Capture the cell that displays the provided text and extract its [x, y] central coordinate. 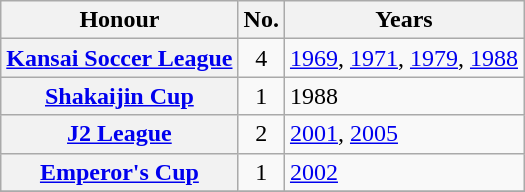
Honour [120, 20]
2001, 2005 [404, 134]
Shakaijin Cup [120, 96]
2 [261, 134]
Kansai Soccer League [120, 58]
J2 League [120, 134]
1988 [404, 96]
Emperor's Cup [120, 172]
Years [404, 20]
4 [261, 58]
1969, 1971, 1979, 1988 [404, 58]
2002 [404, 172]
No. [261, 20]
